Capture the cell that displays the provided text and extract its [X, Y] central coordinate. 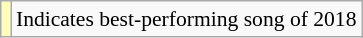
Indicates best-performing song of 2018 [186, 19]
